Determine the [x, y] coordinate at the center of the cell enclosing the given text.  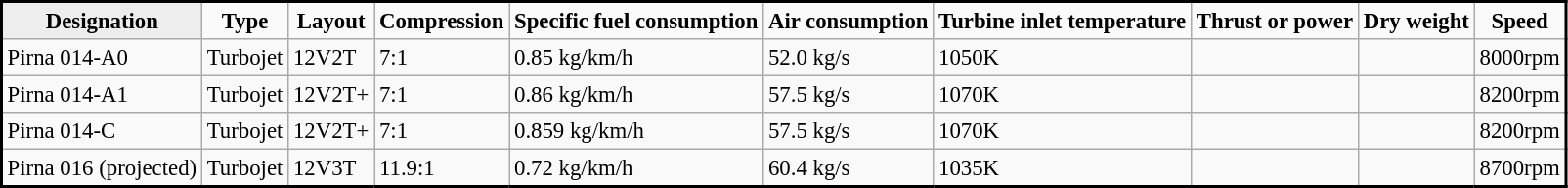
11.9:1 [442, 168]
Turbine inlet temperature [1063, 21]
Pirna 014-C [102, 131]
Compression [442, 21]
8000rpm [1520, 58]
Pirna 014-A1 [102, 94]
Layout [331, 21]
1035K [1063, 168]
0.859 kg/km/h [636, 131]
0.72 kg/km/h [636, 168]
12V3T [331, 168]
Designation [102, 21]
Dry weight [1416, 21]
8700rpm [1520, 168]
52.0 kg/s [849, 58]
Pirna 014-A0 [102, 58]
1050K [1063, 58]
12V2T [331, 58]
60.4 kg/s [849, 168]
Specific fuel consumption [636, 21]
Air consumption [849, 21]
0.85 kg/km/h [636, 58]
Type [244, 21]
Speed [1520, 21]
0.86 kg/km/h [636, 94]
Thrust or power [1275, 21]
Pirna 016 (projected) [102, 168]
